Scan for the cell matching the given text and deliver its [X, Y] coordinate at center. 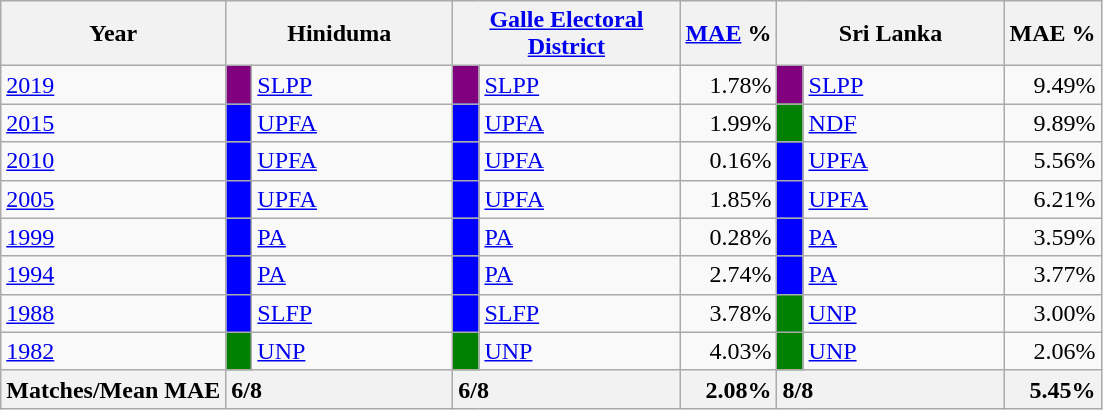
5.45% [1052, 389]
1999 [114, 237]
0.28% [728, 237]
9.89% [1052, 123]
NDF [904, 123]
1.99% [728, 123]
1988 [114, 313]
2015 [114, 123]
1994 [114, 275]
2.06% [1052, 351]
3.77% [1052, 275]
8/8 [890, 389]
1.85% [728, 199]
4.03% [728, 351]
2010 [114, 161]
3.59% [1052, 237]
2019 [114, 85]
2.74% [728, 275]
2.08% [728, 389]
1.78% [728, 85]
Hiniduma [340, 34]
3.78% [728, 313]
3.00% [1052, 313]
5.56% [1052, 161]
0.16% [728, 161]
2005 [114, 199]
Matches/Mean MAE [114, 389]
Sri Lanka [890, 34]
9.49% [1052, 85]
Galle Electoral District [566, 34]
1982 [114, 351]
Year [114, 34]
6.21% [1052, 199]
